Return the (x, y) coordinate for the center point of the cell that contains the specified text.  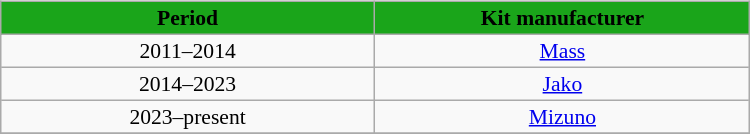
Period (188, 18)
2011–2014 (188, 50)
2023–present (188, 116)
2014–2023 (188, 84)
Mass (562, 50)
Jako (562, 84)
Kit manufacturer (562, 18)
Mizuno (562, 116)
